Identify which cell holds the provided text, then report its (x, y) central coordinate. 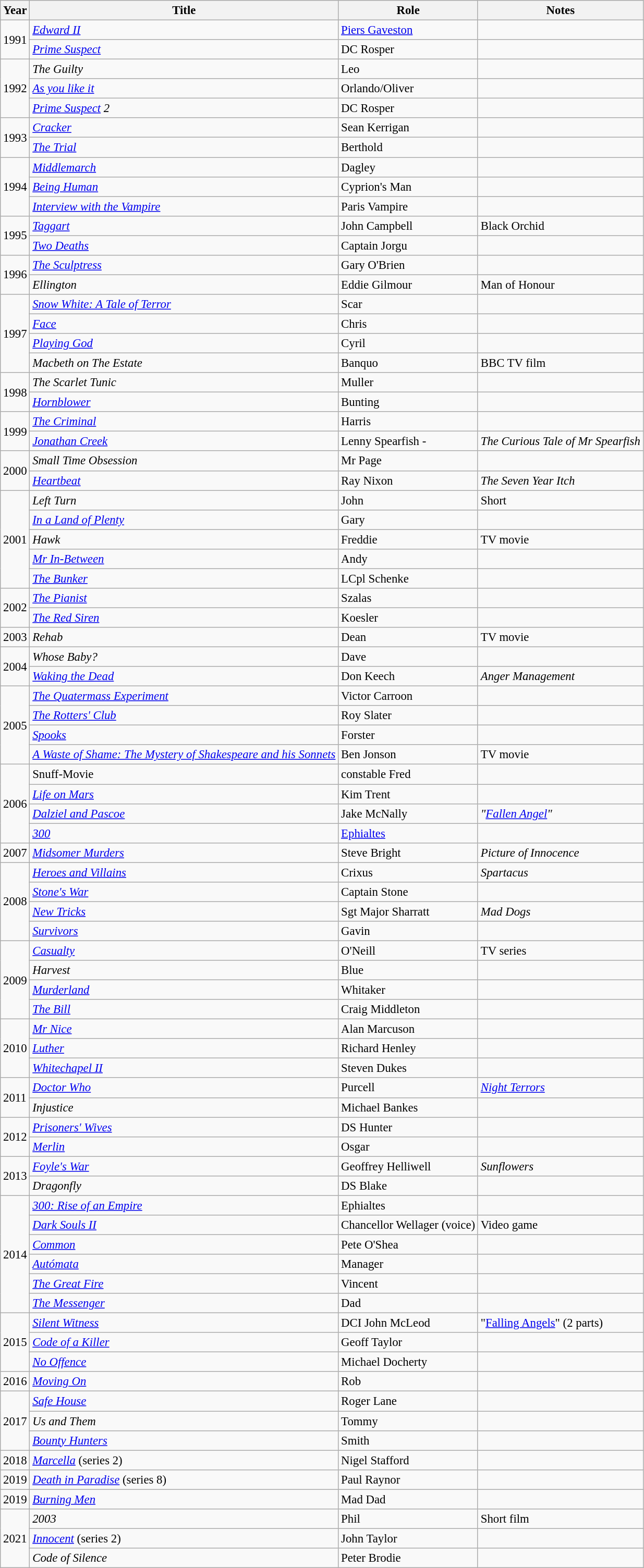
Orlando/Oliver (408, 89)
Steven Dukes (408, 1068)
Berthold (408, 147)
Dave (408, 657)
Dagley (408, 167)
John Taylor (408, 1538)
2016 (15, 1381)
Dragonfly (184, 1186)
Smith (408, 1440)
Roger Lane (408, 1401)
Role (408, 10)
Murderland (184, 990)
Autómata (184, 1264)
Whitechapel II (184, 1068)
Playing God (184, 343)
Dean (408, 637)
Merlin (184, 1146)
2014 (15, 1254)
Captain Jorgu (408, 245)
TV series (560, 950)
Spooks (184, 735)
Being Human (184, 187)
Whose Baby? (184, 657)
Michael Docherty (408, 1362)
Cracker (184, 128)
Cyril (408, 343)
Bunting (408, 402)
A Waste of Shame: The Mystery of Shakespeare and his Sonnets (184, 755)
Dark Souls II (184, 1225)
2005 (15, 725)
Muller (408, 382)
DS Hunter (408, 1127)
Captain Stone (408, 892)
1993 (15, 138)
The Seven Year Itch (560, 480)
As you like it (184, 89)
Szalas (408, 598)
Dalziel and Pascoe (184, 813)
Heartbeat (184, 480)
Stone's War (184, 892)
Short film (560, 1519)
Edward II (184, 30)
Survivors (184, 931)
Rob (408, 1381)
2004 (15, 667)
Gavin (408, 931)
Craig Middleton (408, 1009)
Koesler (408, 618)
Burning Men (184, 1499)
2011 (15, 1097)
Two Deaths (184, 245)
DS Blake (408, 1186)
Purcell (408, 1088)
Middlemarch (184, 167)
Ben Jonson (408, 755)
constable Fred (408, 774)
Cyprion's Man (408, 187)
Code of a Killer (184, 1342)
2000 (15, 471)
Leo (408, 69)
Harris (408, 422)
Snow White: A Tale of Terror (184, 304)
The Bunker (184, 578)
Paris Vampire (408, 206)
Mr In-Between (184, 559)
Sean Kerrigan (408, 128)
Paul Raynor (408, 1479)
Pete O'Shea (408, 1244)
The Guilty (184, 69)
BBC TV film (560, 363)
Casualty (184, 950)
Harvest (184, 970)
Common (184, 1244)
2001 (15, 539)
Left Turn (184, 500)
2008 (15, 902)
Sgt Major Sharratt (408, 911)
Alan Marcuson (408, 1029)
2012 (15, 1137)
1995 (15, 236)
Chancellor Wellager (voice) (408, 1225)
Year (15, 10)
The Rotters' Club (184, 715)
Luther (184, 1048)
1996 (15, 275)
1997 (15, 334)
Michael Bankes (408, 1107)
Rehab (184, 637)
Blue (408, 970)
Hawk (184, 539)
The Messenger (184, 1303)
Picture of Innocence (560, 853)
2002 (15, 608)
The Pianist (184, 598)
Forster (408, 735)
Lenny Spearfish - (408, 441)
Geoff Taylor (408, 1342)
Us and Them (184, 1421)
Ray Nixon (408, 480)
Marcella (series 2) (184, 1460)
Phil (408, 1519)
Doctor Who (184, 1088)
2006 (15, 804)
2010 (15, 1048)
Interview with the Vampire (184, 206)
New Tricks (184, 911)
Innocent (series 2) (184, 1538)
Hornblower (184, 402)
Notes (560, 10)
Dad (408, 1303)
John (408, 500)
Life on Mars (184, 794)
Macbeth on The Estate (184, 363)
Gary (408, 520)
Video game (560, 1225)
O'Neill (408, 950)
Midsomer Murders (184, 853)
2009 (15, 980)
Gary O'Brien (408, 265)
DCI John McLeod (408, 1323)
Snuff-Movie (184, 774)
Black Orchid (560, 226)
2017 (15, 1421)
Waking the Dead (184, 676)
Ellington (184, 285)
The Trial (184, 147)
Prisoners' Wives (184, 1127)
The Bill (184, 1009)
Andy (408, 559)
Bounty Hunters (184, 1440)
Night Terrors (560, 1088)
2021 (15, 1538)
Eddie Gilmour (408, 285)
Victor Carroon (408, 696)
300: Rise of an Empire (184, 1205)
Code of Silence (184, 1558)
The Quatermass Experiment (184, 696)
Manager (408, 1264)
2013 (15, 1176)
Prime Suspect 2 (184, 108)
John Campbell (408, 226)
Banquo (408, 363)
1991 (15, 40)
Mr Nice (184, 1029)
No Offence (184, 1362)
Sunflowers (560, 1166)
Kim Trent (408, 794)
Foyle's War (184, 1166)
Title (184, 10)
Prime Suspect (184, 50)
Small Time Obsession (184, 461)
Face (184, 324)
Geoffrey Helliwell (408, 1166)
Injustice (184, 1107)
Steve Bright (408, 853)
Whitaker (408, 990)
Man of Honour (560, 285)
Peter Brodie (408, 1558)
The Sculptress (184, 265)
Crixus (408, 872)
The Criminal (184, 422)
Richard Henley (408, 1048)
Nigel Stafford (408, 1460)
Don Keech (408, 676)
Osgar (408, 1146)
Short (560, 500)
The Great Fire (184, 1284)
Moving On (184, 1381)
"Fallen Angel" (560, 813)
Taggart (184, 226)
300 (184, 833)
1994 (15, 187)
Jake McNally (408, 813)
Death in Paradise (series 8) (184, 1479)
Spartacus (560, 872)
2015 (15, 1342)
Heroes and Villains (184, 872)
Tommy (408, 1421)
Anger Management (560, 676)
1998 (15, 392)
Chris (408, 324)
Roy Slater (408, 715)
1992 (15, 89)
The Scarlet Tunic (184, 382)
Mr Page (408, 461)
2007 (15, 853)
Silent Witness (184, 1323)
Freddie (408, 539)
1999 (15, 431)
Safe House (184, 1401)
Vincent (408, 1284)
Jonathan Creek (184, 441)
2018 (15, 1460)
Mad Dogs (560, 911)
LCpl Schenke (408, 578)
The Curious Tale of Mr Spearfish (560, 441)
Mad Dad (408, 1499)
Piers Gaveston (408, 30)
The Red Siren (184, 618)
In a Land of Plenty (184, 520)
"Falling Angels" (2 parts) (560, 1323)
Scar (408, 304)
